Provide the (x, y) coordinate of the cell's center where the given text is located.  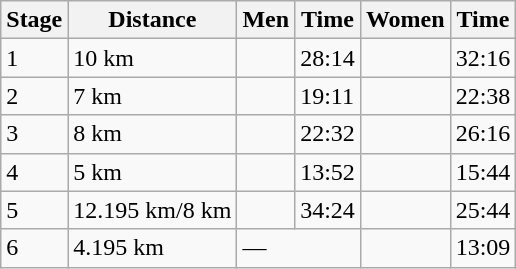
25:44 (483, 210)
19:11 (328, 96)
Distance (152, 20)
26:16 (483, 134)
4 (34, 172)
1 (34, 58)
10 km (152, 58)
12.195 km/8 km (152, 210)
5 (34, 210)
5 km (152, 172)
Men (266, 20)
2 (34, 96)
28:14 (328, 58)
7 km (152, 96)
32:16 (483, 58)
34:24 (328, 210)
Stage (34, 20)
4.195 km (152, 248)
Women (405, 20)
8 km (152, 134)
13:09 (483, 248)
22:32 (328, 134)
— (298, 248)
15:44 (483, 172)
6 (34, 248)
3 (34, 134)
13:52 (328, 172)
22:38 (483, 96)
